Return (X, Y) of the center of cell containing provided text 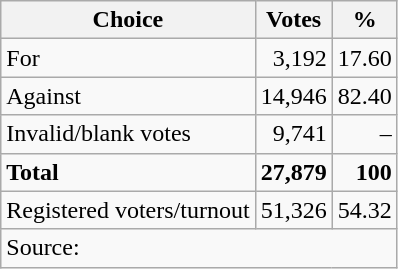
3,192 (294, 58)
% (364, 20)
Invalid/blank votes (128, 134)
9,741 (294, 134)
82.40 (364, 96)
27,879 (294, 172)
51,326 (294, 210)
17.60 (364, 58)
Choice (128, 20)
Registered voters/turnout (128, 210)
For (128, 58)
Total (128, 172)
Against (128, 96)
100 (364, 172)
– (364, 134)
14,946 (294, 96)
Votes (294, 20)
54.32 (364, 210)
Source: (199, 248)
